Identify which cell holds the provided text, then report its (X, Y) central coordinate. 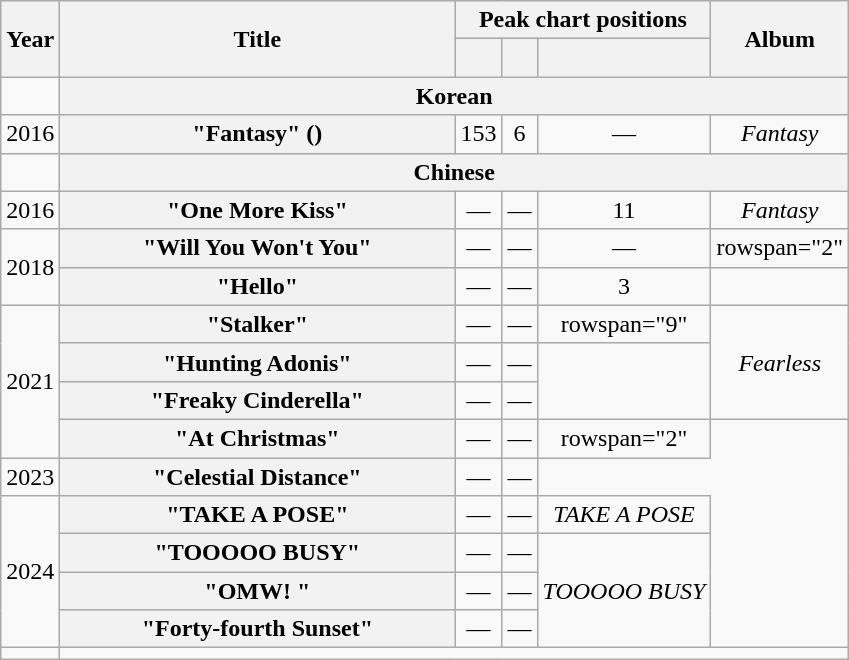
"Fantasy" () (258, 134)
"Forty-fourth Sunset" (258, 629)
Korean (454, 96)
"Celestial Distance" (258, 477)
rowspan="9" (624, 324)
3 (624, 286)
TAKE A POSE (624, 515)
6 (520, 134)
"Stalker" (258, 324)
"One More Kiss" (258, 210)
"TAKE A POSE" (258, 515)
11 (624, 210)
Title (258, 39)
Fearless (780, 362)
"Freaky Cinderella" (258, 400)
2018 (30, 267)
"Hello" (258, 286)
153 (478, 134)
"Hunting Adonis" (258, 362)
Year (30, 39)
"TOOOOO BUSY" (258, 553)
2024 (30, 572)
2023 (30, 477)
Peak chart positions (583, 20)
2021 (30, 381)
"Will You Won't You" (258, 248)
Album (780, 39)
"OMW! " (258, 591)
Chinese (454, 172)
TOOOOO BUSY (624, 591)
"At Christmas" (258, 438)
